Determine the [X, Y] coordinate at the center of the cell enclosing the given text.  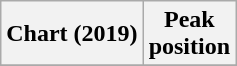
Chart (2019) [72, 34]
Peakposition [189, 34]
